Pinpoint the cell where the given text exists, returning its [X, Y] midpoint coordinate. 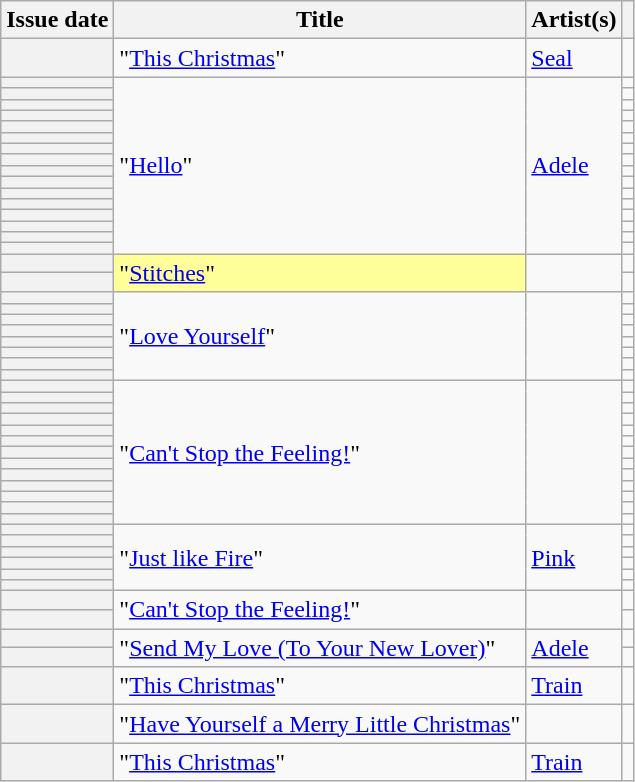
"Send My Love (To Your New Lover)" [320, 648]
Artist(s) [574, 20]
Pink [574, 557]
Title [320, 20]
"Love Yourself" [320, 336]
"Just like Fire" [320, 557]
Issue date [58, 20]
"Have Yourself a Merry Little Christmas" [320, 724]
"Hello" [320, 166]
"Stitches" [320, 273]
Seal [574, 58]
